For the text-containing cell, return its midpoint in (x, y) coordinate format. 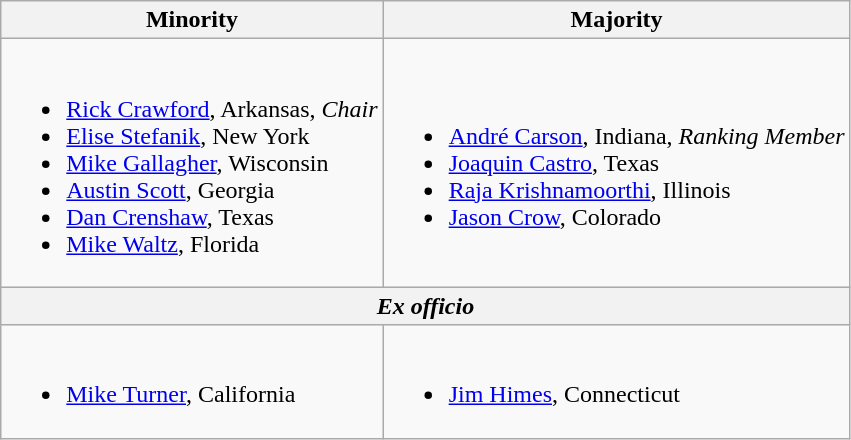
Majority (616, 20)
Minority (192, 20)
André Carson, Indiana, Ranking MemberJoaquin Castro, TexasRaja Krishnamoorthi, IllinoisJason Crow, Colorado (616, 163)
Mike Turner, California (192, 382)
Jim Himes, Connecticut (616, 382)
Ex officio (426, 306)
Rick Crawford, Arkansas, ChairElise Stefanik, New YorkMike Gallagher, WisconsinAustin Scott, GeorgiaDan Crenshaw, TexasMike Waltz, Florida (192, 163)
